Provide the (X, Y) coordinate of the cell's center where the given text is located.  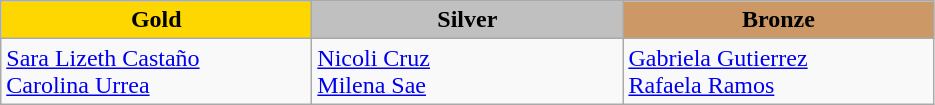
Bronze (778, 20)
Gabriela GutierrezRafaela Ramos (778, 72)
Nicoli CruzMilena Sae (468, 72)
Sara Lizeth CastañoCarolina Urrea (156, 72)
Silver (468, 20)
Gold (156, 20)
